Scan for the cell matching the given text and deliver its [X, Y] coordinate at center. 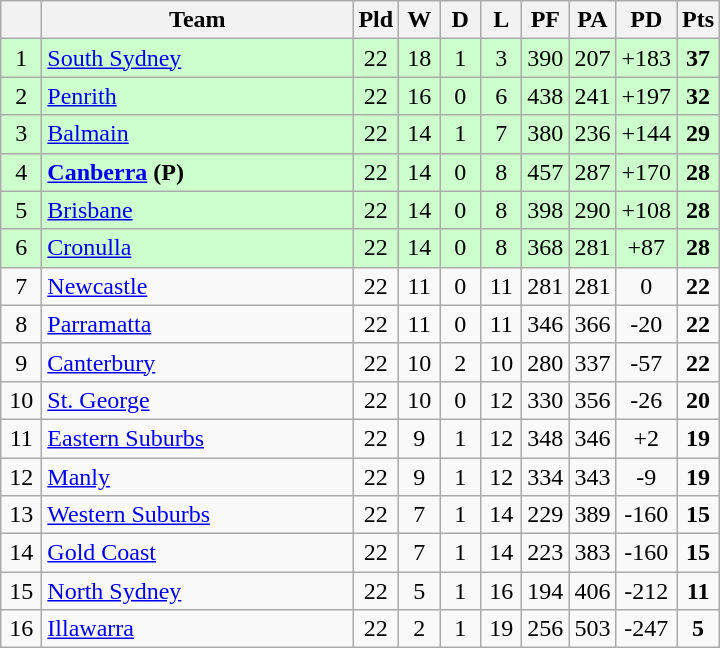
241 [592, 96]
4 [22, 172]
PA [592, 20]
Canterbury [198, 362]
Team [198, 20]
+183 [646, 58]
PF [546, 20]
236 [592, 134]
Cronulla [198, 248]
St. George [198, 400]
Penrith [198, 96]
Balmain [198, 134]
398 [546, 210]
29 [698, 134]
PD [646, 20]
37 [698, 58]
Pts [698, 20]
Pld [376, 20]
D [460, 20]
20 [698, 400]
334 [546, 477]
+170 [646, 172]
256 [546, 629]
18 [420, 58]
Western Suburbs [198, 515]
280 [546, 362]
+87 [646, 248]
W [420, 20]
380 [546, 134]
229 [546, 515]
223 [546, 553]
330 [546, 400]
+144 [646, 134]
366 [592, 324]
Brisbane [198, 210]
-20 [646, 324]
406 [592, 591]
194 [546, 591]
South Sydney [198, 58]
Canberra (P) [198, 172]
Parramatta [198, 324]
343 [592, 477]
503 [592, 629]
356 [592, 400]
Newcastle [198, 286]
Illawarra [198, 629]
457 [546, 172]
337 [592, 362]
290 [592, 210]
L [502, 20]
348 [546, 438]
32 [698, 96]
368 [546, 248]
-212 [646, 591]
+197 [646, 96]
13 [22, 515]
Manly [198, 477]
438 [546, 96]
Gold Coast [198, 553]
-247 [646, 629]
-9 [646, 477]
389 [592, 515]
North Sydney [198, 591]
-26 [646, 400]
+2 [646, 438]
383 [592, 553]
Eastern Suburbs [198, 438]
207 [592, 58]
-57 [646, 362]
+108 [646, 210]
390 [546, 58]
287 [592, 172]
